Extract the [X, Y] coordinate from the center of the cell holding the provided text.  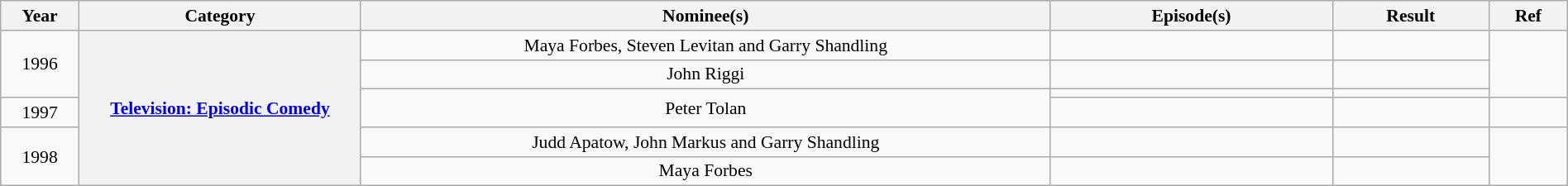
1996 [40, 64]
Result [1411, 16]
Peter Tolan [705, 108]
1998 [40, 157]
John Riggi [705, 74]
Episode(s) [1191, 16]
Maya Forbes [705, 171]
Television: Episodic Comedy [220, 108]
1997 [40, 112]
Maya Forbes, Steven Levitan and Garry Shandling [705, 45]
Judd Apatow, John Markus and Garry Shandling [705, 142]
Ref [1528, 16]
Year [40, 16]
Category [220, 16]
Nominee(s) [705, 16]
